Output the [x, y] coordinate of the center of the cell containing the given text.  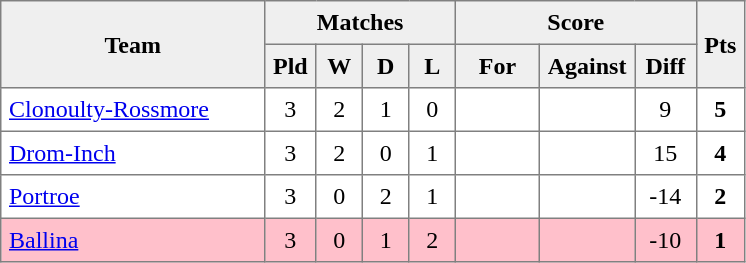
Matches [360, 23]
5 [720, 110]
Pld [290, 66]
-10 [666, 240]
L [432, 66]
4 [720, 153]
Score [576, 23]
-14 [666, 197]
Ballina [133, 240]
Pts [720, 44]
Clonoulty-Rossmore [133, 110]
Diff [666, 66]
W [339, 66]
Against [586, 66]
9 [666, 110]
D [385, 66]
For [497, 66]
Drom-Inch [133, 153]
15 [666, 153]
Team [133, 44]
Portroe [133, 197]
